Pinpoint the cell where the given text exists, returning its (x, y) midpoint coordinate. 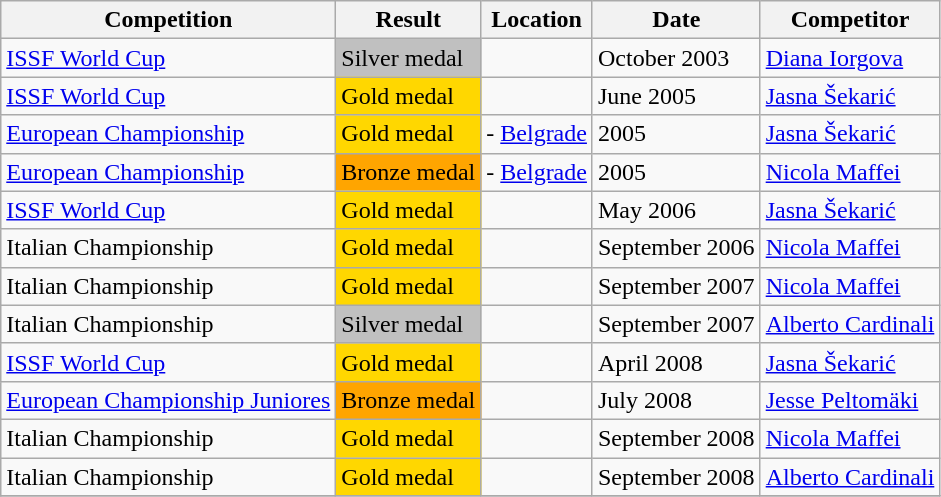
Result (408, 20)
Location (537, 20)
July 2008 (676, 400)
April 2008 (676, 362)
October 2003 (676, 58)
September 2006 (676, 248)
Date (676, 20)
Jesse Peltomäki (850, 400)
Competitor (850, 20)
European Championship Juniores (168, 400)
Diana Iorgova (850, 58)
June 2005 (676, 96)
May 2006 (676, 210)
Competition (168, 20)
